Extract the [X, Y] coordinate from the center of the cell holding the provided text.  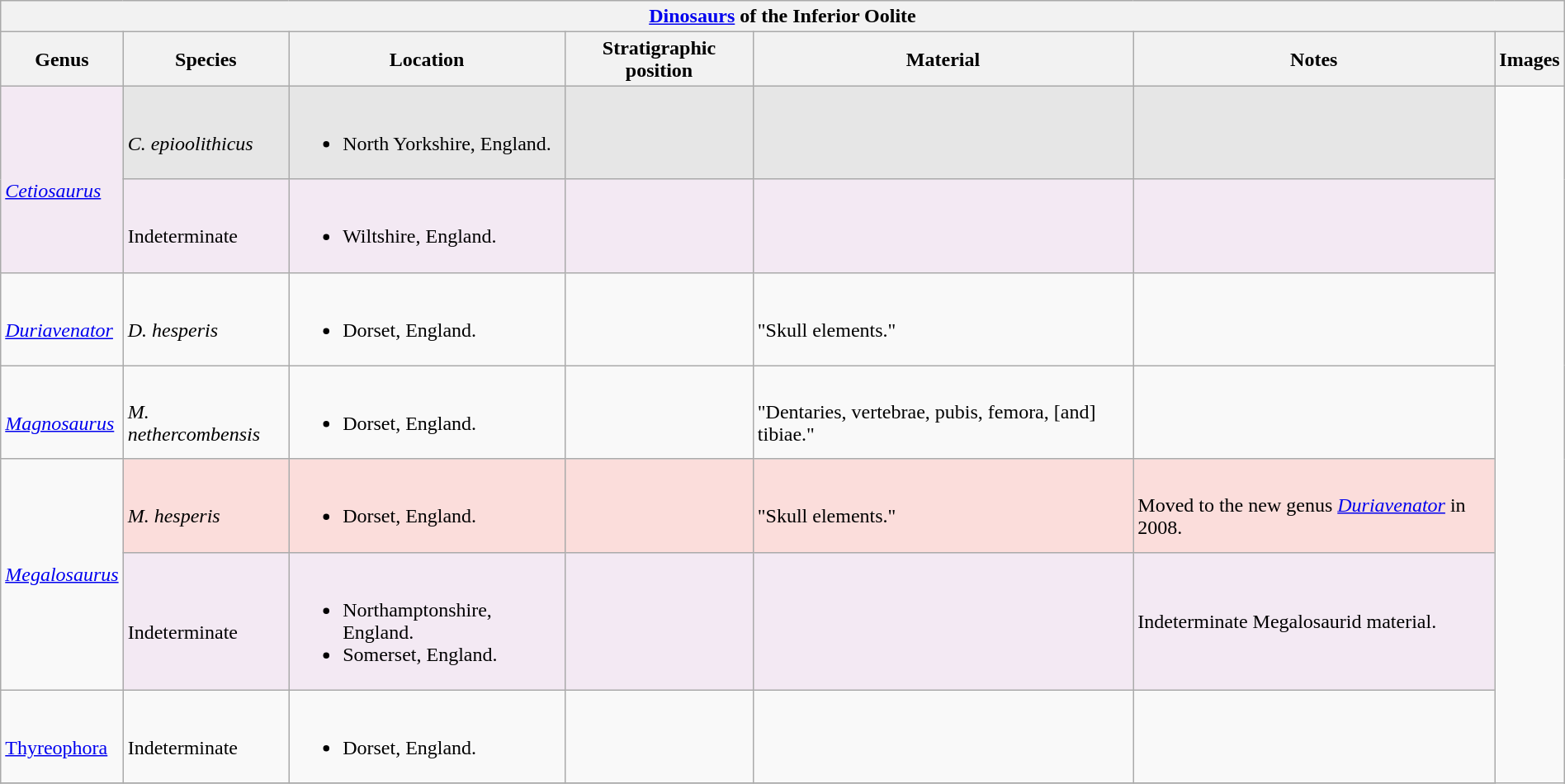
Location [428, 59]
Indeterminate Megalosaurid material. [1314, 621]
Cetiosaurus [62, 179]
North Yorkshire, England. [428, 132]
Wiltshire, England. [428, 226]
Species [206, 59]
Megalosaurus [62, 574]
Thyreophora [62, 736]
Stratigraphic position [660, 59]
C. epioolithicus [206, 132]
Notes [1314, 59]
Northamptonshire, England.Somerset, England. [428, 621]
"Dentaries, vertebrae, pubis, femora, [and] tibiae." [943, 413]
M. hesperis [206, 505]
M. nethercombensis [206, 413]
Images [1530, 59]
Material [943, 59]
Dinosaurs of the Inferior Oolite [782, 17]
Duriavenator [62, 319]
Genus [62, 59]
D. hesperis [206, 319]
Magnosaurus [62, 413]
Moved to the new genus Duriavenator in 2008. [1314, 505]
